Identify which cell holds the provided text, then report its [x, y] central coordinate. 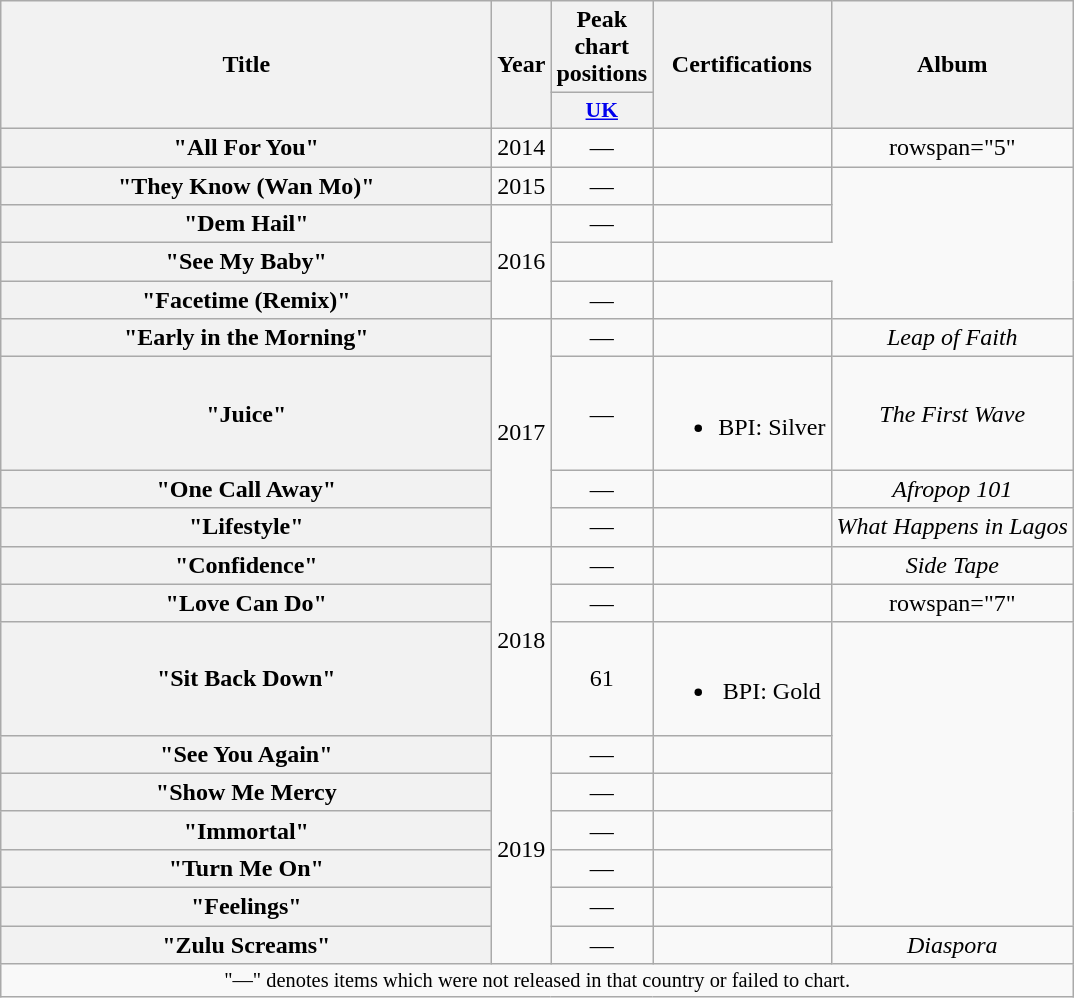
"Immortal" [246, 830]
Diaspora [952, 945]
"All For You" [246, 147]
UK [602, 111]
"See You Again" [246, 754]
"Zulu Screams" [246, 945]
What Happens in Lagos [952, 527]
Certifications [742, 65]
"Turn Me On" [246, 868]
2018 [522, 640]
Title [246, 65]
rowspan="7" [952, 603]
"They Know (Wan Mo)" [246, 185]
2019 [522, 849]
Side Tape [952, 565]
2015 [522, 185]
rowspan="5" [952, 147]
"Facetime (Remix)" [246, 300]
Album [952, 65]
"One Call Away" [246, 489]
"Feelings" [246, 906]
"Sit Back Down" [246, 678]
"—" denotes items which were not released in that country or failed to chart. [538, 981]
"Confidence" [246, 565]
BPI: Gold [742, 678]
2016 [522, 262]
Leap of Faith [952, 338]
61 [602, 678]
"Dem Hail" [246, 224]
The First Wave [952, 414]
Afropop 101 [952, 489]
Year [522, 65]
"See My Baby" [246, 262]
BPI: Silver [742, 414]
"Lifestyle" [246, 527]
"Juice" [246, 414]
Peak chart positions [602, 47]
"Show Me Mercy [246, 792]
"Love Can Do" [246, 603]
"Early in the Morning" [246, 338]
2014 [522, 147]
2017 [522, 432]
